Return the (X, Y) coordinate for the center point of the cell that contains the specified text.  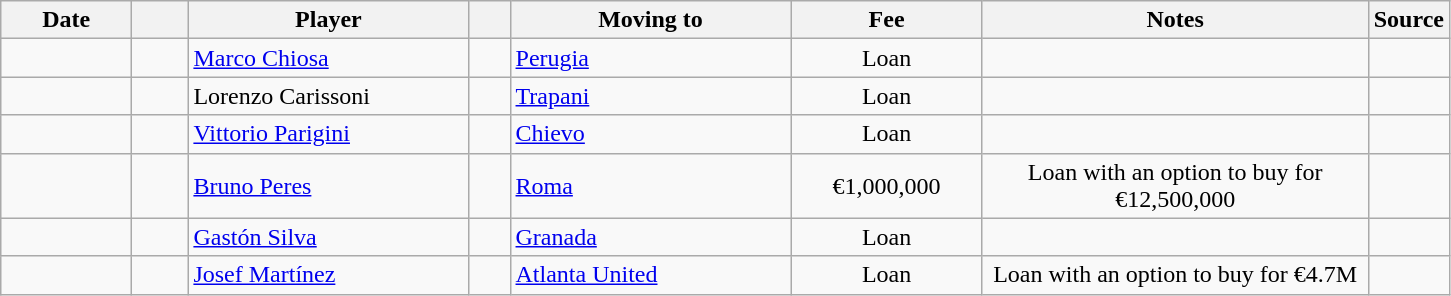
Marco Chiosa (328, 58)
Loan with an option to buy for €4.7M (1175, 275)
Notes (1175, 20)
Vittorio Parigini (328, 134)
Date (66, 20)
Granada (650, 237)
Lorenzo Carissoni (328, 96)
Bruno Peres (328, 186)
Source (1408, 20)
Atlanta United (650, 275)
Loan with an option to buy for €12,500,000 (1175, 186)
Gastón Silva (328, 237)
Roma (650, 186)
€1,000,000 (886, 186)
Josef Martínez (328, 275)
Chievo (650, 134)
Moving to (650, 20)
Fee (886, 20)
Trapani (650, 96)
Player (328, 20)
Perugia (650, 58)
